Locate the cell with the specified text and output its [X, Y] center coordinate. 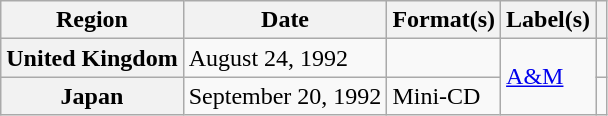
Mini-CD [444, 96]
Label(s) [548, 20]
August 24, 1992 [285, 58]
A&M [548, 77]
Region [92, 20]
Date [285, 20]
Japan [92, 96]
Format(s) [444, 20]
United Kingdom [92, 58]
September 20, 1992 [285, 96]
